Return [x, y] of the center of cell containing provided text 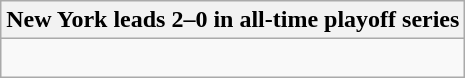
New York leads 2–0 in all-time playoff series [233, 20]
